Return (X, Y) of the center of cell containing provided text 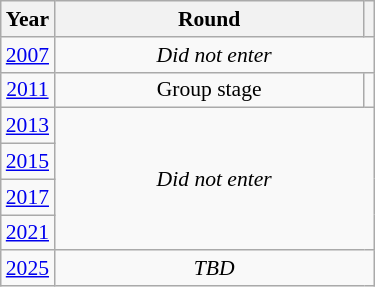
2025 (28, 269)
2015 (28, 162)
2017 (28, 197)
2007 (28, 55)
Round (209, 19)
Group stage (209, 90)
2011 (28, 90)
2013 (28, 126)
2021 (28, 233)
Year (28, 19)
TBD (214, 269)
